Detect which cell encompasses the target text, then output its [X, Y] center coordinate. 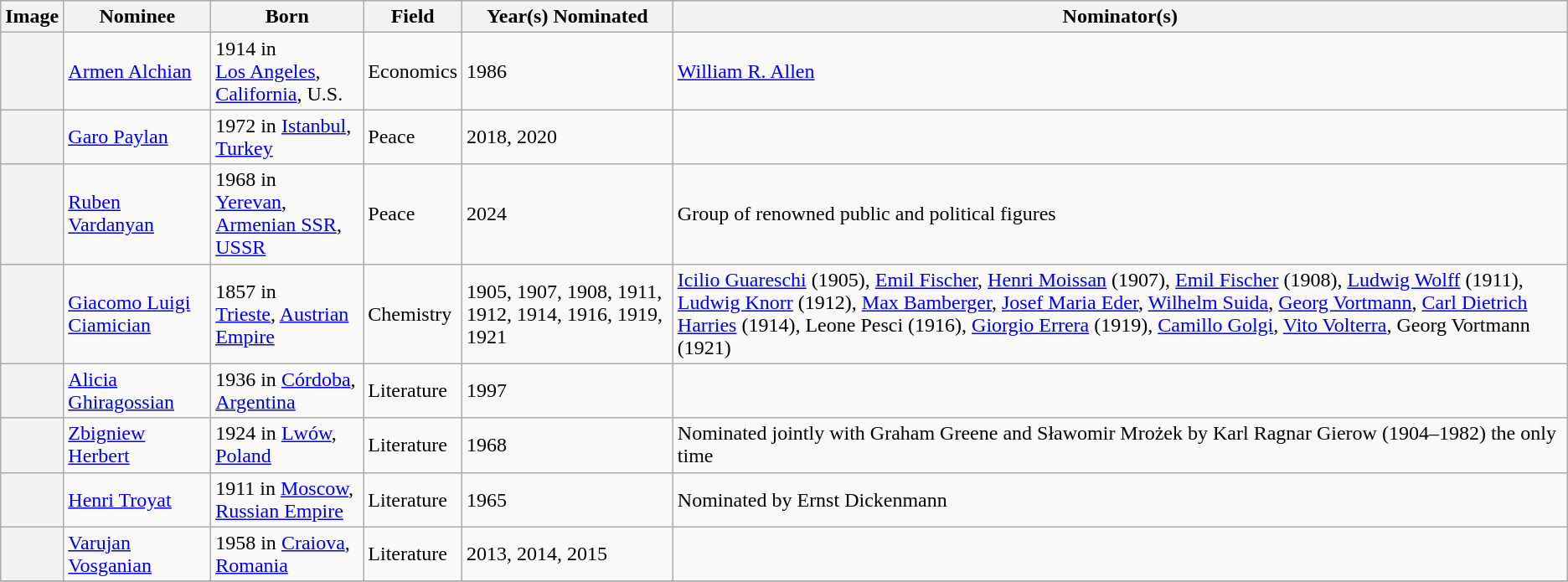
Nominated by Ernst Dickenmann [1120, 499]
2018, 2020 [568, 137]
1924 in Lwów, Poland [287, 446]
Nominator(s) [1120, 17]
1936 in Córdoba, Argentina [287, 390]
1986 [568, 71]
William R. Allen [1120, 71]
Zbigniew Herbert [137, 446]
1857 inTrieste, Austrian Empire [287, 313]
Garo Paylan [137, 137]
1914 inLos Angeles, California, U.S. [287, 71]
Chemistry [413, 313]
Ruben Vardanyan [137, 214]
Field [413, 17]
1968 [568, 446]
Varujan Vosganian [137, 554]
1972 in Istanbul, Turkey [287, 137]
1997 [568, 390]
Alicia Ghiragossian [137, 390]
Nominee [137, 17]
1911 in Moscow, Russian Empire [287, 499]
1958 in Craiova, Romania [287, 554]
Year(s) Nominated [568, 17]
2024 [568, 214]
2013, 2014, 2015 [568, 554]
Image [32, 17]
Economics [413, 71]
1968 inYerevan, Armenian SSR, USSR [287, 214]
1965 [568, 499]
Giacomo Luigi Ciamician [137, 313]
1905, 1907, 1908, 1911, 1912, 1914, 1916, 1919, 1921 [568, 313]
Nominated jointly with Graham Greene and Sławomir Mrożek by Karl Ragnar Gierow (1904–1982) the only time [1120, 446]
Henri Troyat [137, 499]
Born [287, 17]
Group of renowned public and political figures [1120, 214]
Armen Alchian [137, 71]
